Search for the cell housing the specified text and yield its (X, Y) center coordinate. 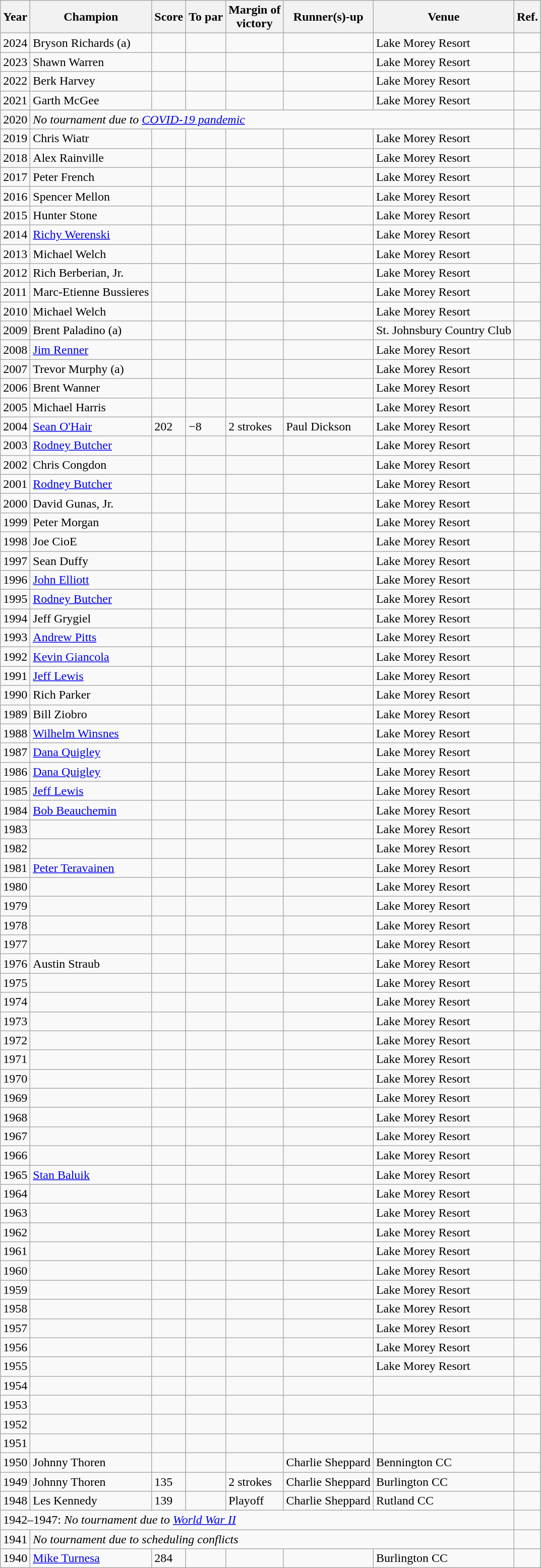
John Elliott (91, 580)
1991 (15, 676)
1958 (15, 1309)
Peter Teravainen (91, 867)
1984 (15, 810)
1951 (15, 1443)
Rich Parker (91, 695)
Wilhelm Winsnes (91, 733)
2012 (15, 273)
2023 (15, 62)
1998 (15, 541)
1981 (15, 867)
Austin Straub (91, 964)
1995 (15, 599)
No tournament due to COVID-19 pandemic (272, 119)
1986 (15, 772)
1953 (15, 1405)
2013 (15, 254)
1949 (15, 1481)
Peter Morgan (91, 522)
1973 (15, 1021)
2009 (15, 331)
1948 (15, 1501)
1975 (15, 983)
1982 (15, 848)
2019 (15, 139)
Brent Wanner (91, 388)
1985 (15, 791)
2010 (15, 311)
1989 (15, 714)
Alex Rainville (91, 158)
Sean Duffy (91, 561)
2000 (15, 503)
Venue (444, 17)
2008 (15, 350)
2005 (15, 407)
Score (169, 17)
1971 (15, 1059)
202 (169, 426)
1972 (15, 1040)
1999 (15, 522)
1992 (15, 657)
2003 (15, 446)
Andrew Pitts (91, 638)
135 (169, 1481)
1957 (15, 1328)
Mike Turnesa (91, 1558)
1956 (15, 1347)
Bryson Richards (a) (91, 43)
1990 (15, 695)
Stan Baluik (91, 1175)
1974 (15, 1002)
1954 (15, 1386)
Richy Werenski (91, 234)
Berk Harvey (91, 81)
Hunter Stone (91, 215)
1993 (15, 638)
1976 (15, 964)
Kevin Giancola (91, 657)
Shawn Warren (91, 62)
1987 (15, 752)
1959 (15, 1290)
1988 (15, 733)
2006 (15, 388)
St. Johnsbury Country Club (444, 331)
1960 (15, 1271)
1996 (15, 580)
Rutland CC (444, 1501)
To par (206, 17)
2001 (15, 484)
139 (169, 1501)
Les Kennedy (91, 1501)
Bennington CC (444, 1462)
Chris Congdon (91, 465)
Bob Beauchemin (91, 810)
1970 (15, 1079)
Joe CioE (91, 541)
Playoff (255, 1501)
1961 (15, 1251)
1969 (15, 1098)
David Gunas, Jr. (91, 503)
1965 (15, 1175)
Peter French (91, 177)
Spencer Mellon (91, 196)
2016 (15, 196)
Champion (91, 17)
2020 (15, 119)
2018 (15, 158)
1940 (15, 1558)
2024 (15, 43)
Jeff Grygiel (91, 618)
1983 (15, 829)
Brent Paladino (a) (91, 331)
1952 (15, 1424)
Trevor Murphy (a) (91, 369)
Runner(s)-up (328, 17)
Marc-Etienne Bussieres (91, 292)
Ref. (527, 17)
2014 (15, 234)
Garth McGee (91, 100)
No tournament due to scheduling conflicts (272, 1539)
Paul Dickson (328, 426)
1941 (15, 1539)
Michael Harris (91, 407)
Bill Ziobro (91, 714)
1962 (15, 1232)
Rich Berberian, Jr. (91, 273)
2015 (15, 215)
2004 (15, 426)
2022 (15, 81)
2011 (15, 292)
2021 (15, 100)
Year (15, 17)
1955 (15, 1366)
Sean O'Hair (91, 426)
1977 (15, 945)
Jim Renner (91, 350)
2017 (15, 177)
1980 (15, 887)
1950 (15, 1462)
−8 (206, 426)
1964 (15, 1194)
1942–1947: No tournament due to World War II (257, 1520)
1966 (15, 1155)
1997 (15, 561)
1994 (15, 618)
1979 (15, 906)
Margin ofvictory (255, 17)
284 (169, 1558)
1978 (15, 925)
2007 (15, 369)
1963 (15, 1213)
2002 (15, 465)
Chris Wiatr (91, 139)
1968 (15, 1117)
1967 (15, 1136)
